Output the [X, Y] coordinate of the center of the cell containing the given text.  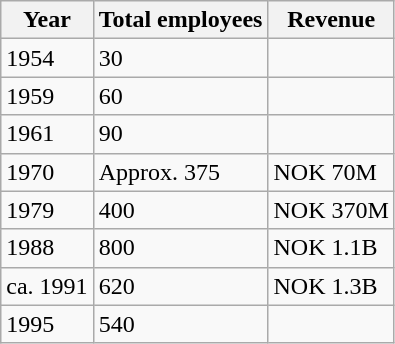
400 [180, 210]
90 [180, 134]
NOK 1.3B [331, 286]
ca. 1991 [47, 286]
Year [47, 20]
1961 [47, 134]
Approx. 375 [180, 172]
800 [180, 248]
NOK 70M [331, 172]
1995 [47, 324]
540 [180, 324]
30 [180, 58]
620 [180, 286]
60 [180, 96]
1988 [47, 248]
Total employees [180, 20]
1959 [47, 96]
1979 [47, 210]
1970 [47, 172]
NOK 370M [331, 210]
NOK 1.1B [331, 248]
Revenue [331, 20]
1954 [47, 58]
